From the cell containing the given text, extract its center point as [x, y] coordinate. 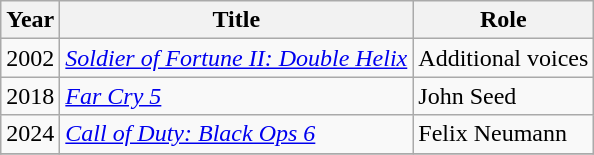
2002 [30, 58]
Felix Neumann [504, 134]
Title [236, 20]
2018 [30, 96]
Role [504, 20]
Soldier of Fortune II: Double Helix [236, 58]
2024 [30, 134]
Far Cry 5 [236, 96]
Additional voices [504, 58]
Call of Duty: Black Ops 6 [236, 134]
John Seed [504, 96]
Year [30, 20]
